Return [X, Y] of the center of cell containing provided text 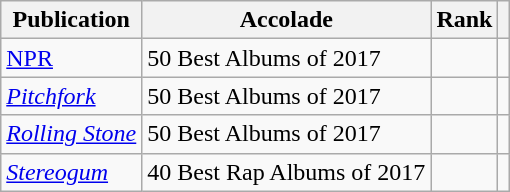
Rank [464, 20]
Stereogum [72, 172]
Pitchfork [72, 96]
40 Best Rap Albums of 2017 [286, 172]
Rolling Stone [72, 134]
Publication [72, 20]
NPR [72, 58]
Accolade [286, 20]
